Search for the cell housing the specified text and yield its [x, y] center coordinate. 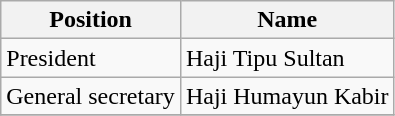
President [91, 58]
General secretary [91, 96]
Haji Tipu Sultan [287, 58]
Name [287, 20]
Haji Humayun Kabir [287, 96]
Position [91, 20]
